Return [X, Y] of the center of cell containing provided text 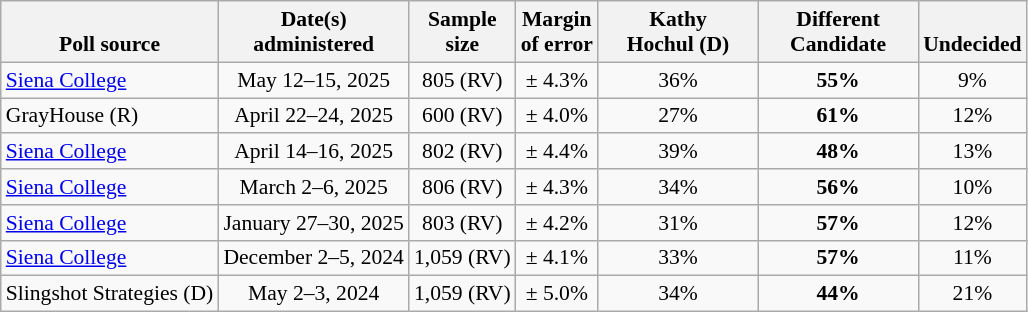
48% [838, 152]
Slingshot Strategies (D) [110, 294]
± 4.4% [557, 152]
± 4.2% [557, 223]
803 (RV) [462, 223]
Samplesize [462, 32]
KathyHochul (D) [678, 32]
± 4.0% [557, 116]
April 22–24, 2025 [314, 116]
9% [972, 80]
806 (RV) [462, 187]
Date(s)administered [314, 32]
61% [838, 116]
56% [838, 187]
21% [972, 294]
27% [678, 116]
GrayHouse (R) [110, 116]
DifferentCandidate [838, 32]
55% [838, 80]
March 2–6, 2025 [314, 187]
10% [972, 187]
805 (RV) [462, 80]
± 4.1% [557, 258]
33% [678, 258]
December 2–5, 2024 [314, 258]
Marginof error [557, 32]
36% [678, 80]
11% [972, 258]
Poll source [110, 32]
44% [838, 294]
31% [678, 223]
January 27–30, 2025 [314, 223]
39% [678, 152]
600 (RV) [462, 116]
May 12–15, 2025 [314, 80]
± 5.0% [557, 294]
13% [972, 152]
802 (RV) [462, 152]
Undecided [972, 32]
May 2–3, 2024 [314, 294]
April 14–16, 2025 [314, 152]
